Capture the cell that displays the provided text and extract its (x, y) central coordinate. 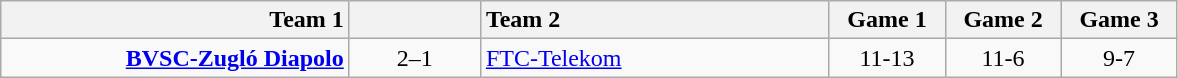
9-7 (1119, 58)
11-13 (887, 58)
Team 1 (176, 20)
Game 2 (1003, 20)
Team 2 (654, 20)
2–1 (414, 58)
11-6 (1003, 58)
FTC-Telekom (654, 58)
Game 1 (887, 20)
Game 3 (1119, 20)
BVSC-Zugló Diapolo (176, 58)
